Locate the cell with the specified text and output its (x, y) center coordinate. 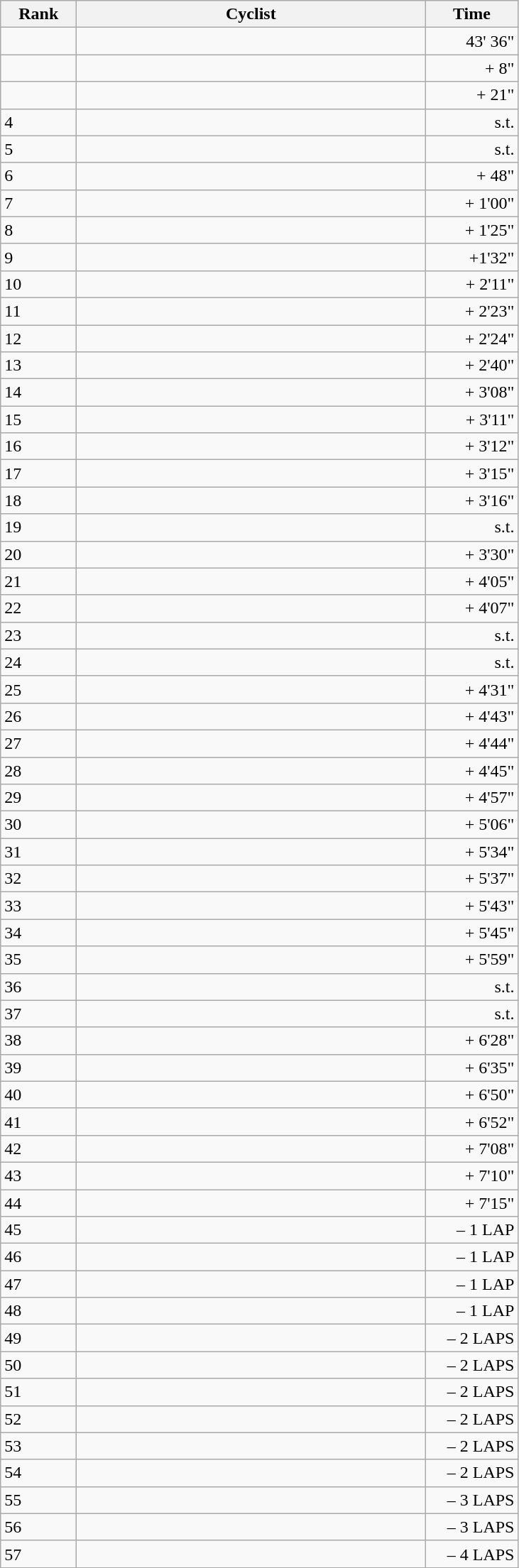
42 (38, 1148)
50 (38, 1365)
17 (38, 473)
40 (38, 1095)
+ 7'10" (471, 1175)
+ 21" (471, 95)
10 (38, 284)
37 (38, 1014)
14 (38, 393)
47 (38, 1284)
57 (38, 1554)
+ 2'24" (471, 339)
20 (38, 554)
9 (38, 257)
+ 6'52" (471, 1122)
31 (38, 852)
45 (38, 1230)
35 (38, 960)
49 (38, 1338)
Time (471, 14)
25 (38, 689)
53 (38, 1446)
8 (38, 230)
41 (38, 1122)
+ 4'44" (471, 743)
+ 7'15" (471, 1203)
13 (38, 366)
+ 1'00" (471, 203)
55 (38, 1500)
6 (38, 176)
30 (38, 825)
27 (38, 743)
4 (38, 122)
7 (38, 203)
+1'32" (471, 257)
+ 7'08" (471, 1148)
23 (38, 635)
29 (38, 798)
+ 5'45" (471, 933)
+ 2'23" (471, 311)
+ 5'06" (471, 825)
+ 5'37" (471, 879)
54 (38, 1473)
52 (38, 1419)
+ 1'25" (471, 230)
+ 3'11" (471, 420)
+ 6'28" (471, 1041)
19 (38, 527)
12 (38, 339)
32 (38, 879)
38 (38, 1041)
21 (38, 581)
+ 4'05" (471, 581)
Cyclist (251, 14)
24 (38, 662)
44 (38, 1203)
+ 5'34" (471, 852)
+ 4'45" (471, 770)
+ 3'15" (471, 473)
33 (38, 906)
+ 3'08" (471, 393)
+ 4'07" (471, 608)
36 (38, 987)
48 (38, 1311)
+ 3'12" (471, 446)
26 (38, 716)
+ 6'35" (471, 1068)
22 (38, 608)
– 4 LAPS (471, 1554)
+ 48" (471, 176)
34 (38, 933)
Rank (38, 14)
+ 4'43" (471, 716)
+ 6'50" (471, 1095)
43 (38, 1175)
+ 8" (471, 68)
+ 3'16" (471, 500)
+ 2'11" (471, 284)
+ 2'40" (471, 366)
+ 5'59" (471, 960)
+ 4'31" (471, 689)
43' 36" (471, 41)
+ 4'57" (471, 798)
18 (38, 500)
51 (38, 1392)
46 (38, 1257)
5 (38, 149)
56 (38, 1527)
11 (38, 311)
+ 5'43" (471, 906)
15 (38, 420)
28 (38, 770)
39 (38, 1068)
16 (38, 446)
+ 3'30" (471, 554)
